Return the [X, Y] coordinate for the center point of the cell that contains the specified text.  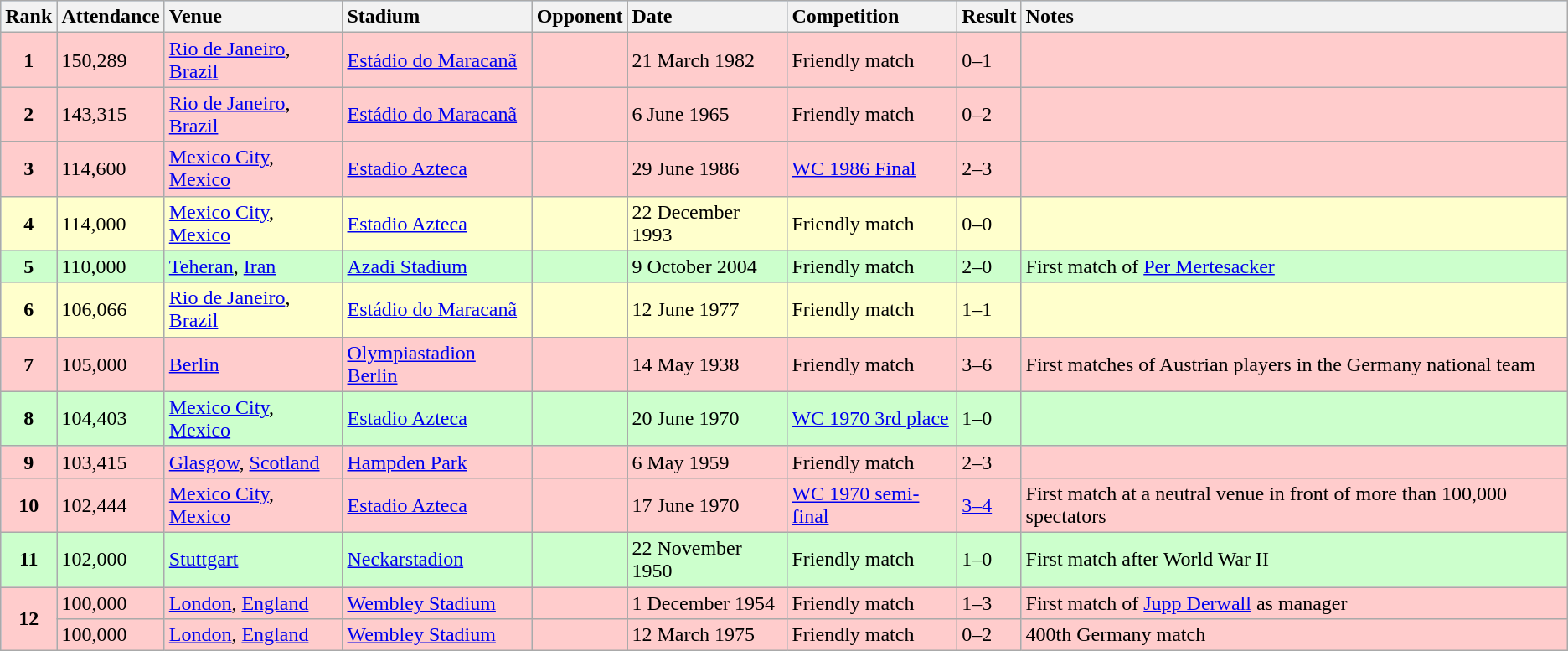
9 October 2004 [707, 266]
21 March 1982 [707, 60]
4 [28, 223]
Stadium [437, 17]
10 [28, 504]
12 [28, 618]
8 [28, 419]
102,444 [111, 504]
First matches of Austrian players in the Germany national team [1294, 364]
6 [28, 310]
114,000 [111, 223]
First match of Per Mertesacker [1294, 266]
150,289 [111, 60]
Berlin [253, 364]
102,000 [111, 560]
1–1 [989, 310]
Rank [28, 17]
Competition [873, 17]
22 December 1993 [707, 223]
105,000 [111, 364]
114,600 [111, 169]
2 [28, 114]
1 [28, 60]
WC 1986 Final [873, 169]
1–3 [989, 602]
Stuttgart [253, 560]
2–0 [989, 266]
Result [989, 17]
9 [28, 462]
First match after World War II [1294, 560]
400th Germany match [1294, 635]
Opponent [580, 17]
Date [707, 17]
20 June 1970 [707, 419]
14 May 1938 [707, 364]
Attendance [111, 17]
29 June 1986 [707, 169]
Azadi Stadium [437, 266]
First match of Jupp Derwall as manager [1294, 602]
143,315 [111, 114]
WC 1970 semi-final [873, 504]
106,066 [111, 310]
22 November 1950 [707, 560]
3 [28, 169]
6 June 1965 [707, 114]
Olympiastadion Berlin [437, 364]
17 June 1970 [707, 504]
5 [28, 266]
Venue [253, 17]
3–6 [989, 364]
Neckarstadion [437, 560]
Glasgow, Scotland [253, 462]
12 June 1977 [707, 310]
110,000 [111, 266]
3–4 [989, 504]
104,403 [111, 419]
12 March 1975 [707, 635]
Teheran, Iran [253, 266]
First match at a neutral venue in front of more than 100,000 spectators [1294, 504]
0–1 [989, 60]
11 [28, 560]
Hampden Park [437, 462]
WC 1970 3rd place [873, 419]
7 [28, 364]
0–0 [989, 223]
1 December 1954 [707, 602]
6 May 1959 [707, 462]
103,415 [111, 462]
Notes [1294, 17]
